Return [x, y] of the center of cell containing provided text 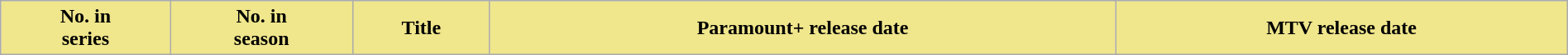
No. inseason [261, 28]
MTV release date [1341, 28]
Title [421, 28]
Paramount+ release date [802, 28]
No. inseries [86, 28]
